Determine the (X, Y) coordinate at the center of the cell enclosing the given text.  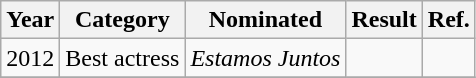
Best actress (122, 58)
Estamos Juntos (266, 58)
Nominated (266, 20)
Ref. (448, 20)
2012 (30, 58)
Year (30, 20)
Category (122, 20)
Result (384, 20)
